Return (x, y) of the center of cell containing provided text 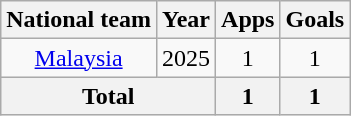
Malaysia (79, 58)
Total (108, 96)
Year (186, 20)
2025 (186, 58)
National team (79, 20)
Apps (248, 20)
Goals (315, 20)
